Identify which cell holds the provided text, then report its (x, y) central coordinate. 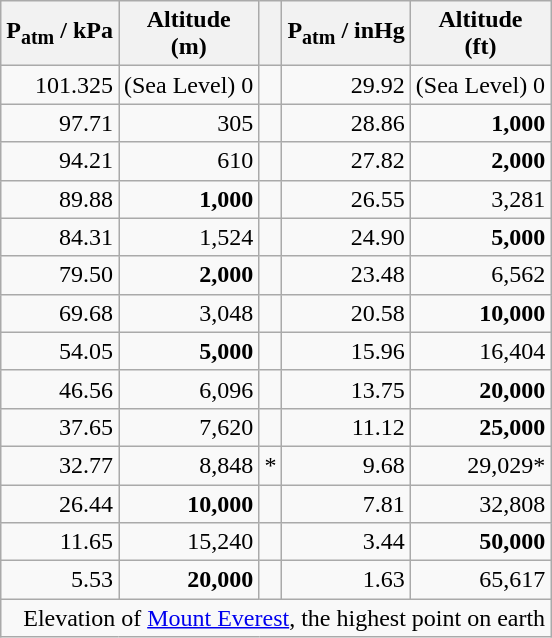
15.96 (346, 351)
6,562 (480, 275)
54.05 (60, 351)
37.65 (60, 427)
32.77 (60, 465)
69.68 (60, 313)
16,404 (480, 351)
26.55 (346, 199)
25,000 (480, 427)
* (270, 465)
11.12 (346, 427)
1.63 (346, 580)
27.82 (346, 161)
Elevation of Mount Everest, the highest point on earth (276, 618)
46.56 (60, 389)
Altitude (ft) (480, 34)
7.81 (346, 503)
97.71 (60, 123)
28.86 (346, 123)
84.31 (60, 237)
15,240 (188, 542)
Altitude (m) (188, 34)
11.65 (60, 542)
24.90 (346, 237)
3.44 (346, 542)
1,524 (188, 237)
32,808 (480, 503)
3,048 (188, 313)
29.92 (346, 85)
20.58 (346, 313)
7,620 (188, 427)
26.44 (60, 503)
79.50 (60, 275)
94.21 (60, 161)
6,096 (188, 389)
29,029* (480, 465)
Patm / kPa (60, 34)
13.75 (346, 389)
610 (188, 161)
3,281 (480, 199)
Patm / inHg (346, 34)
305 (188, 123)
65,617 (480, 580)
8,848 (188, 465)
23.48 (346, 275)
101.325 (60, 85)
5.53 (60, 580)
50,000 (480, 542)
89.88 (60, 199)
9.68 (346, 465)
